For the text-containing cell, return its midpoint in (X, Y) coordinate format. 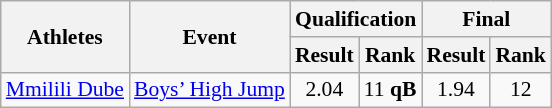
Mmilili Dube (65, 90)
Event (210, 36)
Athletes (65, 36)
Boys’ High Jump (210, 90)
2.04 (324, 90)
12 (520, 90)
Qualification (356, 19)
1.94 (456, 90)
11 qB (390, 90)
Final (486, 19)
